Identify which cell holds the provided text, then report its [X, Y] central coordinate. 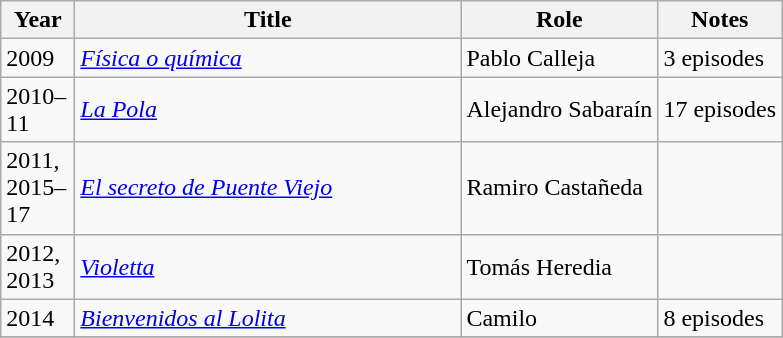
2014 [38, 318]
2012, 2013 [38, 266]
Title [268, 20]
Camilo [560, 318]
Física o química [268, 58]
17 episodes [720, 110]
3 episodes [720, 58]
Alejandro Sabaraín [560, 110]
La Pola [268, 110]
2010–11 [38, 110]
Notes [720, 20]
2011, 2015–17 [38, 188]
Pablo Calleja [560, 58]
Violetta [268, 266]
2009 [38, 58]
El secreto de Puente Viejo [268, 188]
Year [38, 20]
Role [560, 20]
Bienvenidos al Lolita [268, 318]
Tomás Heredia [560, 266]
Ramiro Castañeda [560, 188]
8 episodes [720, 318]
